Locate the cell with the specified text and output its (X, Y) center coordinate. 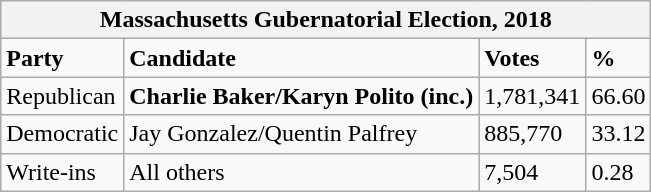
% (618, 58)
Republican (62, 96)
33.12 (618, 134)
All others (302, 172)
7,504 (532, 172)
885,770 (532, 134)
Candidate (302, 58)
Party (62, 58)
Write-ins (62, 172)
Massachusetts Gubernatorial Election, 2018 (326, 20)
Votes (532, 58)
Democratic (62, 134)
66.60 (618, 96)
Jay Gonzalez/Quentin Palfrey (302, 134)
0.28 (618, 172)
1,781,341 (532, 96)
Charlie Baker/Karyn Polito (inc.) (302, 96)
